Extract the [x, y] coordinate from the center of the cell holding the provided text.  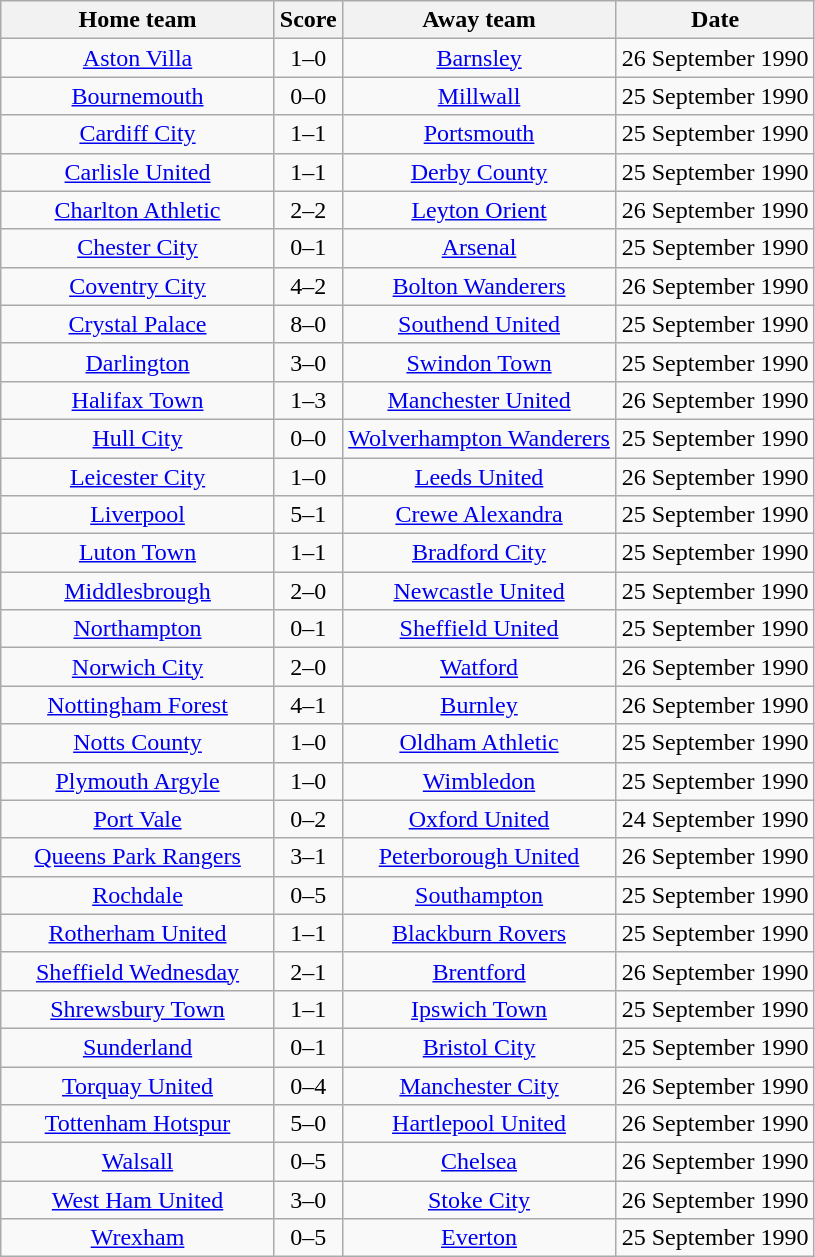
Ipswich Town [479, 1009]
Millwall [479, 96]
Portsmouth [479, 134]
Southampton [479, 895]
Leeds United [479, 477]
Blackburn Rovers [479, 933]
Southend United [479, 324]
Sheffield Wednesday [138, 971]
Home team [138, 20]
Bristol City [479, 1047]
Plymouth Argyle [138, 781]
Sunderland [138, 1047]
Crystal Palace [138, 324]
Score [308, 20]
Darlington [138, 362]
Port Vale [138, 819]
0–2 [308, 819]
Rochdale [138, 895]
Oldham Athletic [479, 743]
Newcastle United [479, 591]
Peterborough United [479, 857]
3–1 [308, 857]
Everton [479, 1238]
Wrexham [138, 1238]
Queens Park Rangers [138, 857]
Chelsea [479, 1162]
Sheffield United [479, 629]
Brentford [479, 971]
Barnsley [479, 58]
8–0 [308, 324]
Torquay United [138, 1085]
Oxford United [479, 819]
Halifax Town [138, 400]
Wolverhampton Wanderers [479, 438]
Swindon Town [479, 362]
Nottingham Forest [138, 705]
5–0 [308, 1124]
Away team [479, 20]
5–1 [308, 515]
Shrewsbury Town [138, 1009]
Leicester City [138, 477]
0–4 [308, 1085]
Hartlepool United [479, 1124]
Cardiff City [138, 134]
Leyton Orient [479, 210]
Notts County [138, 743]
Manchester United [479, 400]
Stoke City [479, 1200]
Charlton Athletic [138, 210]
Manchester City [479, 1085]
Burnley [479, 705]
2–2 [308, 210]
Date [716, 20]
Norwich City [138, 667]
Liverpool [138, 515]
Arsenal [479, 248]
Bradford City [479, 553]
Luton Town [138, 553]
Chester City [138, 248]
Bolton Wanderers [479, 286]
Hull City [138, 438]
24 September 1990 [716, 819]
Bournemouth [138, 96]
Derby County [479, 172]
Carlisle United [138, 172]
Northampton [138, 629]
Middlesbrough [138, 591]
Coventry City [138, 286]
West Ham United [138, 1200]
Rotherham United [138, 933]
Aston Villa [138, 58]
Wimbledon [479, 781]
Watford [479, 667]
Crewe Alexandra [479, 515]
2–1 [308, 971]
4–2 [308, 286]
4–1 [308, 705]
Tottenham Hotspur [138, 1124]
1–3 [308, 400]
Walsall [138, 1162]
